Pinpoint the cell where the given text exists, returning its [x, y] midpoint coordinate. 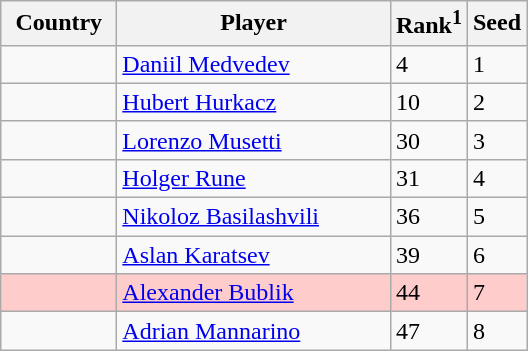
Holger Rune [254, 178]
10 [428, 102]
Country [59, 24]
47 [428, 331]
30 [428, 140]
2 [496, 102]
6 [496, 255]
Aslan Karatsev [254, 255]
Lorenzo Musetti [254, 140]
Alexander Bublik [254, 293]
Adrian Mannarino [254, 331]
Hubert Hurkacz [254, 102]
31 [428, 178]
8 [496, 331]
Nikoloz Basilashvili [254, 217]
1 [496, 64]
44 [428, 293]
Seed [496, 24]
7 [496, 293]
Player [254, 24]
3 [496, 140]
36 [428, 217]
5 [496, 217]
Daniil Medvedev [254, 64]
39 [428, 255]
Rank1 [428, 24]
